Determine the [X, Y] coordinate at the center of the cell enclosing the given text.  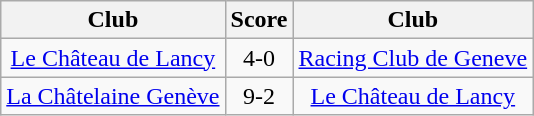
La Châtelaine Genève [113, 96]
4-0 [259, 58]
Score [259, 20]
Racing Club de Geneve [413, 58]
9-2 [259, 96]
